Find where the given text appears and provide that cell's center as (X, Y) coordinate. 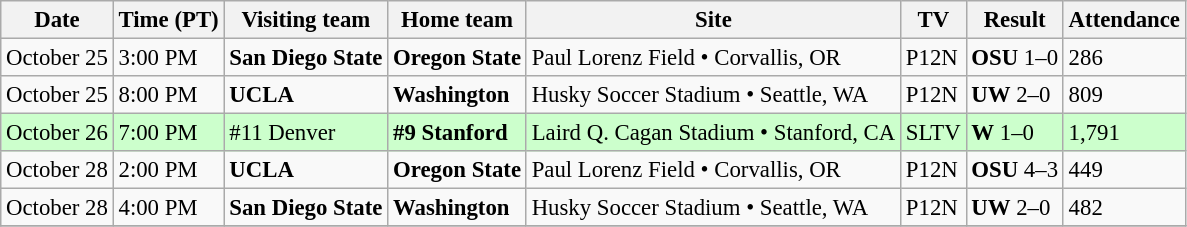
Time (PT) (168, 20)
3:00 PM (168, 58)
809 (1124, 95)
W 1–0 (1014, 133)
#9 Stanford (458, 133)
7:00 PM (168, 133)
October 26 (57, 133)
Result (1014, 20)
OSU 4–3 (1014, 170)
Attendance (1124, 20)
8:00 PM (168, 95)
Laird Q. Cagan Stadium • Stanford, CA (713, 133)
TV (934, 20)
Date (57, 20)
449 (1124, 170)
286 (1124, 58)
OSU 1–0 (1014, 58)
SLTV (934, 133)
#11 Denver (306, 133)
2:00 PM (168, 170)
482 (1124, 208)
Home team (458, 20)
Visiting team (306, 20)
4:00 PM (168, 208)
1,791 (1124, 133)
Site (713, 20)
